From the cell containing the given text, extract its center point as [X, Y] coordinate. 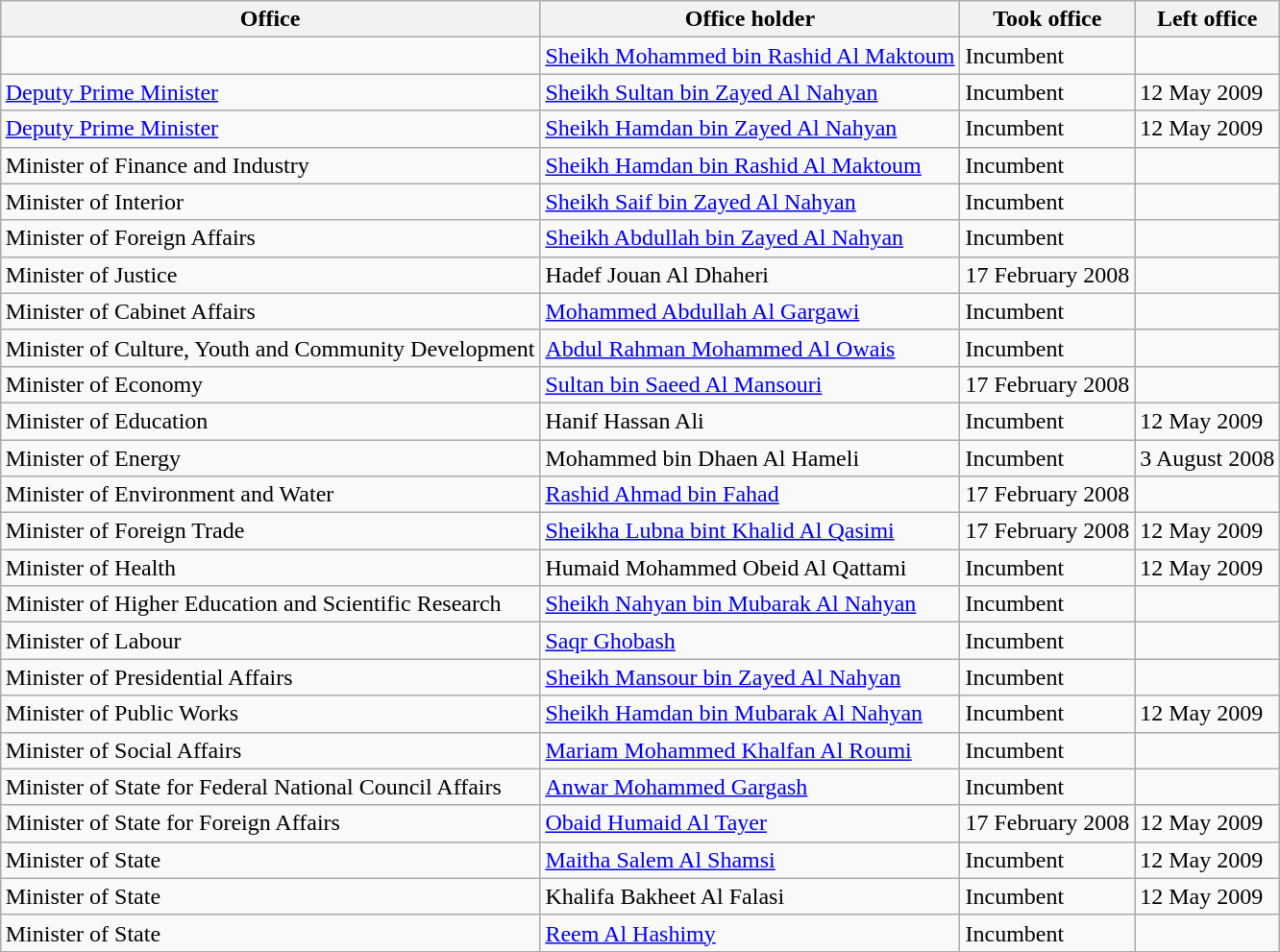
Rashid Ahmad bin Fahad [750, 495]
Obaid Humaid Al Tayer [750, 823]
Minister of Foreign Trade [270, 531]
Minister of Economy [270, 384]
Minister of Interior [270, 202]
Sheikh Saif bin Zayed Al Nahyan [750, 202]
Minister of Justice [270, 275]
Minister of State for Foreign Affairs [270, 823]
Anwar Mohammed Gargash [750, 787]
Minister of Health [270, 568]
Abdul Rahman Mohammed Al Owais [750, 348]
Minister of Energy [270, 458]
Sheikh Sultan bin Zayed Al Nahyan [750, 92]
Minister of Higher Education and Scientific Research [270, 604]
Office [270, 19]
Minister of Cabinet Affairs [270, 311]
Minister of State for Federal National Council Affairs [270, 787]
Humaid Mohammed Obeid Al Qattami [750, 568]
Left office [1207, 19]
Minister of Foreign Affairs [270, 238]
Minister of Presidential Affairs [270, 677]
Minister of Labour [270, 641]
Minister of Education [270, 421]
Sheikh Nahyan bin Mubarak Al Nahyan [750, 604]
Sheikh Hamdan bin Mubarak Al Nahyan [750, 714]
Sheikh Mohammed bin Rashid Al Maktoum [750, 56]
Reem Al Hashimy [750, 933]
Sheikh Hamdan bin Zayed Al Nahyan [750, 129]
Hanif Hassan Ali [750, 421]
Took office [1047, 19]
Saqr Ghobash [750, 641]
Sultan bin Saeed Al Mansouri [750, 384]
Minister of Environment and Water [270, 495]
Maitha Salem Al Shamsi [750, 860]
Sheikh Hamdan bin Rashid Al Maktoum [750, 165]
Minister of Culture, Youth and Community Development [270, 348]
Hadef Jouan Al Dhaheri [750, 275]
Khalifa Bakheet Al Falasi [750, 896]
Mariam Mohammed Khalfan Al Roumi [750, 750]
Sheikha Lubna bint Khalid Al Qasimi [750, 531]
Mohammed bin Dhaen Al Hameli [750, 458]
Sheikh Mansour bin Zayed Al Nahyan [750, 677]
Mohammed Abdullah Al Gargawi [750, 311]
Office holder [750, 19]
Minister of Social Affairs [270, 750]
Minister of Public Works [270, 714]
Minister of Finance and Industry [270, 165]
3 August 2008 [1207, 458]
Sheikh Abdullah bin Zayed Al Nahyan [750, 238]
